Extract the [x, y] coordinate from the center of the cell holding the provided text.  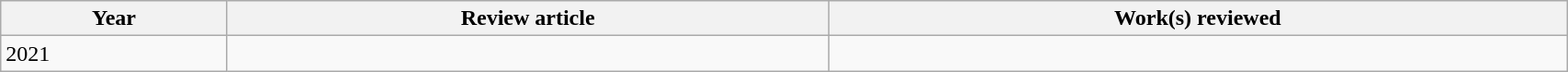
Year [114, 18]
Work(s) reviewed [1198, 18]
Review article [527, 18]
2021 [114, 54]
